Output the (x, y) coordinate of the center of the cell containing the given text.  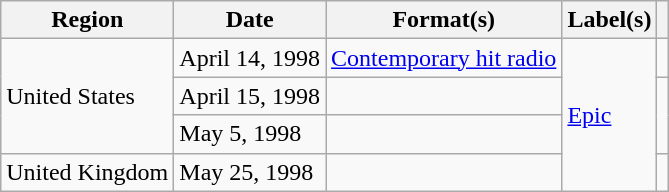
United Kingdom (88, 172)
Epic (610, 115)
United States (88, 96)
April 15, 1998 (250, 96)
April 14, 1998 (250, 58)
Format(s) (444, 20)
May 5, 1998 (250, 134)
Date (250, 20)
Contemporary hit radio (444, 58)
Label(s) (610, 20)
May 25, 1998 (250, 172)
Region (88, 20)
